Scan for the cell matching the given text and deliver its (X, Y) coordinate at center. 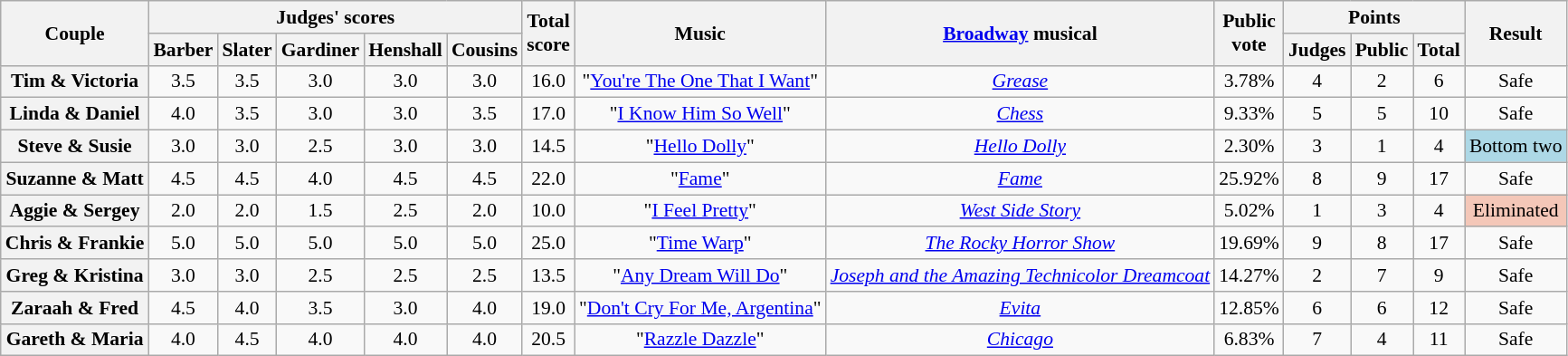
West Side Story (1021, 211)
10.0 (548, 211)
12 (1439, 308)
3.78% (1249, 82)
Chess (1021, 114)
"You're The One That I Want" (700, 82)
Linda & Daniel (75, 114)
Slater (246, 50)
Result (1516, 33)
14.5 (548, 147)
Evita (1021, 308)
Gareth & Maria (75, 340)
2.30% (1249, 147)
5.02% (1249, 211)
Steve & Susie (75, 147)
Chicago (1021, 340)
Bottom two (1516, 147)
6.83% (1249, 340)
Zaraah & Fred (75, 308)
"Razzle Dazzle" (700, 340)
9.33% (1249, 114)
Tim & Victoria (75, 82)
"Any Dream Will Do" (700, 275)
Public (1383, 50)
Totalscore (548, 33)
Gardiner (320, 50)
Aggie & Sergey (75, 211)
16.0 (548, 82)
Barber (183, 50)
"Time Warp" (700, 244)
12.85% (1249, 308)
Broadway musical (1021, 33)
"Don't Cry For Me, Argentina" (700, 308)
14.27% (1249, 275)
1.5 (320, 211)
19.69% (1249, 244)
Chris & Frankie (75, 244)
Judges (1317, 50)
The Rocky Horror Show (1021, 244)
Grease (1021, 82)
Points (1374, 17)
"I Know Him So Well" (700, 114)
Judges' scores (335, 17)
"Hello Dolly" (700, 147)
"Fame" (700, 178)
13.5 (548, 275)
11 (1439, 340)
Fame (1021, 178)
19.0 (548, 308)
Music (700, 33)
"I Feel Pretty" (700, 211)
25.0 (548, 244)
Cousins (485, 50)
Eliminated (1516, 211)
17.0 (548, 114)
Joseph and the Amazing Technicolor Dreamcoat (1021, 275)
25.92% (1249, 178)
22.0 (548, 178)
10 (1439, 114)
Hello Dolly (1021, 147)
Henshall (405, 50)
Suzanne & Matt (75, 178)
Publicvote (1249, 33)
20.5 (548, 340)
Total (1439, 50)
Couple (75, 33)
Greg & Kristina (75, 275)
